Identify which cell holds the provided text, then report its (x, y) central coordinate. 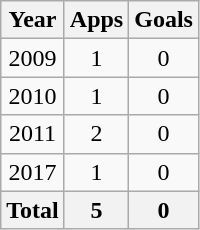
2009 (33, 58)
5 (96, 210)
2017 (33, 172)
Total (33, 210)
Apps (96, 20)
2 (96, 134)
2010 (33, 96)
Year (33, 20)
Goals (164, 20)
2011 (33, 134)
